Provide the (x, y) coordinate of the cell's center where the given text is located.  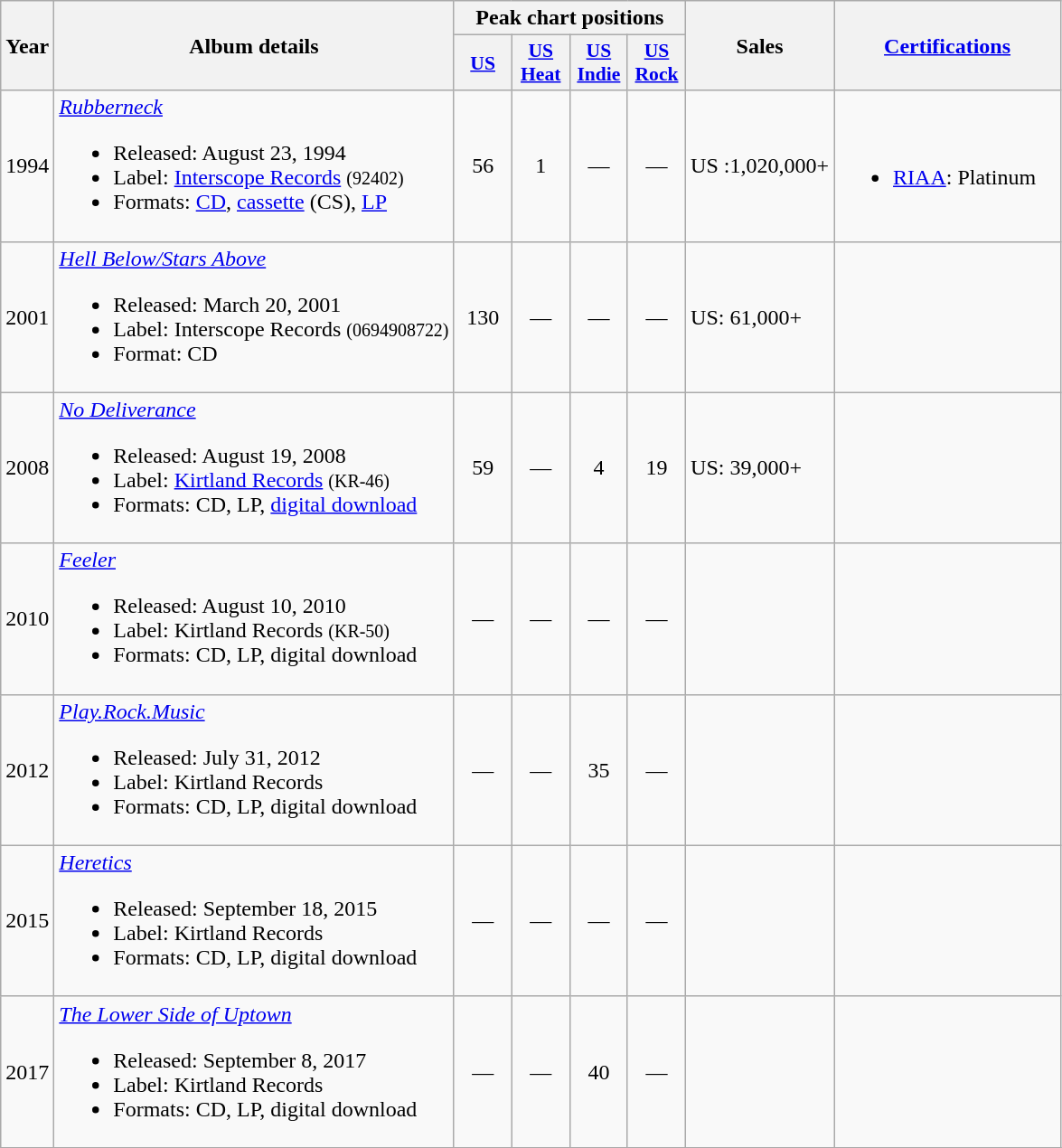
US: 61,000+ (760, 316)
RubberneckReleased: August 23, 1994Label: Interscope Records (92402)Formats: CD, cassette (CS), LP (254, 166)
2015 (27, 920)
19 (656, 468)
US :1,020,000+ (760, 166)
Album details (254, 45)
2017 (27, 1072)
56 (483, 166)
USIndie (598, 63)
59 (483, 468)
US (483, 63)
Sales (760, 45)
2001 (27, 316)
FeelerReleased: August 10, 2010Label: Kirtland Records (KR-50)Formats: CD, LP, digital download (254, 618)
Certifications (947, 45)
2012 (27, 770)
USRock (656, 63)
40 (598, 1072)
Peak chart positions (569, 18)
2010 (27, 618)
35 (598, 770)
No DeliveranceReleased: August 19, 2008Label: Kirtland Records (KR-46)Formats: CD, LP, digital download (254, 468)
2008 (27, 468)
130 (483, 316)
US: 39,000+ (760, 468)
Year (27, 45)
Hell Below/Stars AboveReleased: March 20, 2001Label: Interscope Records (0694908722)Format: CD (254, 316)
4 (598, 468)
Play.Rock.MusicReleased: July 31, 2012Label: Kirtland RecordsFormats: CD, LP, digital download (254, 770)
USHeat (540, 63)
RIAA: Platinum (947, 166)
1994 (27, 166)
HereticsReleased: September 18, 2015Label: Kirtland RecordsFormats: CD, LP, digital download (254, 920)
1 (540, 166)
The Lower Side of UptownReleased: September 8, 2017Label: Kirtland RecordsFormats: CD, LP, digital download (254, 1072)
